Search for the cell housing the specified text and yield its [X, Y] center coordinate. 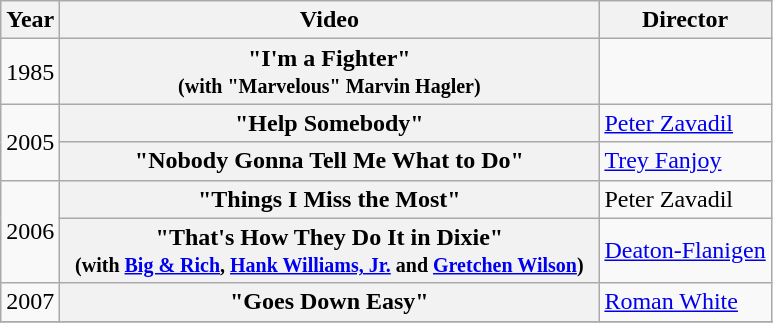
"Help Somebody" [330, 123]
2005 [30, 142]
Year [30, 20]
2007 [30, 302]
Trey Fanjoy [685, 161]
"Nobody Gonna Tell Me What to Do" [330, 161]
Deaton-Flanigen [685, 250]
Video [330, 20]
"Goes Down Easy" [330, 302]
"Things I Miss the Most" [330, 199]
Roman White [685, 302]
"That's How They Do It in Dixie"(with Big & Rich, Hank Williams, Jr. and Gretchen Wilson) [330, 250]
"I'm a Fighter" (with "Marvelous" Marvin Hagler) [330, 72]
Director [685, 20]
2006 [30, 232]
1985 [30, 72]
